For the text-containing cell, return its midpoint in [X, Y] coordinate format. 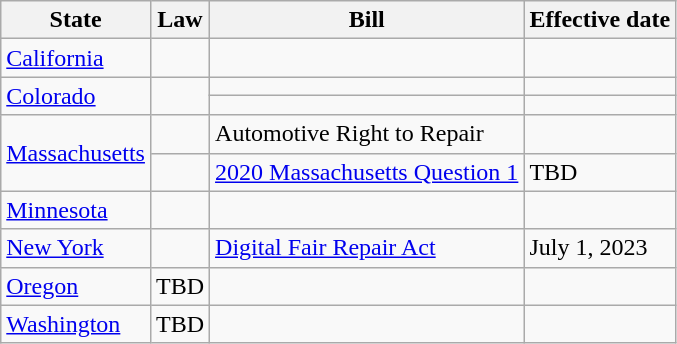
Effective date [600, 20]
California [76, 58]
2020 Massachusetts Question 1 [367, 172]
Washington [76, 324]
Massachusetts [76, 153]
Bill [367, 20]
July 1, 2023 [600, 248]
New York [76, 248]
State [76, 20]
Colorado [76, 96]
Minnesota [76, 210]
Automotive Right to Repair [367, 134]
Digital Fair Repair Act [367, 248]
Law [180, 20]
Oregon [76, 286]
